Scan for the cell matching the given text and deliver its [X, Y] coordinate at center. 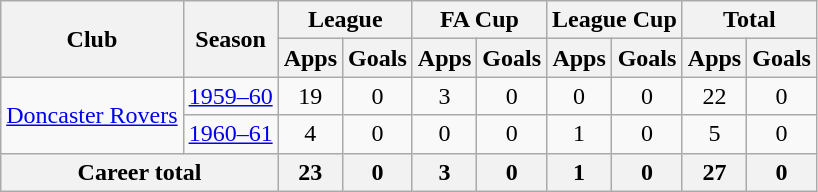
League Cup [615, 20]
League [345, 20]
19 [310, 96]
Doncaster Rovers [92, 115]
4 [310, 134]
27 [714, 172]
5 [714, 134]
Career total [140, 172]
FA Cup [479, 20]
Season [230, 39]
23 [310, 172]
1960–61 [230, 134]
22 [714, 96]
Total [749, 20]
Club [92, 39]
1959–60 [230, 96]
